Scan for the cell matching the given text and deliver its [X, Y] coordinate at center. 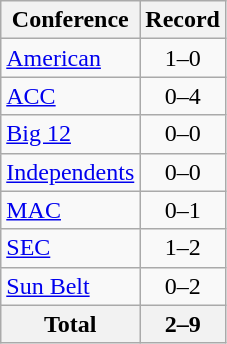
0–4 [183, 96]
ACC [70, 96]
0–1 [183, 210]
Total [70, 324]
SEC [70, 248]
Sun Belt [70, 286]
MAC [70, 210]
2–9 [183, 324]
0–2 [183, 286]
1–2 [183, 248]
American [70, 58]
Big 12 [70, 134]
Record [183, 20]
1–0 [183, 58]
Conference [70, 20]
Independents [70, 172]
